Scan for the cell matching the given text and deliver its (x, y) coordinate at center. 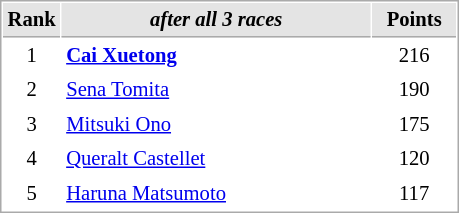
Queralt Castellet (216, 158)
2 (32, 90)
3 (32, 124)
1 (32, 56)
190 (414, 90)
Rank (32, 20)
Mitsuki Ono (216, 124)
Cai Xuetong (216, 56)
117 (414, 194)
120 (414, 158)
4 (32, 158)
after all 3 races (216, 20)
5 (32, 194)
Points (414, 20)
Haruna Matsumoto (216, 194)
216 (414, 56)
175 (414, 124)
Sena Tomita (216, 90)
